Return [x, y] of the center of cell containing provided text 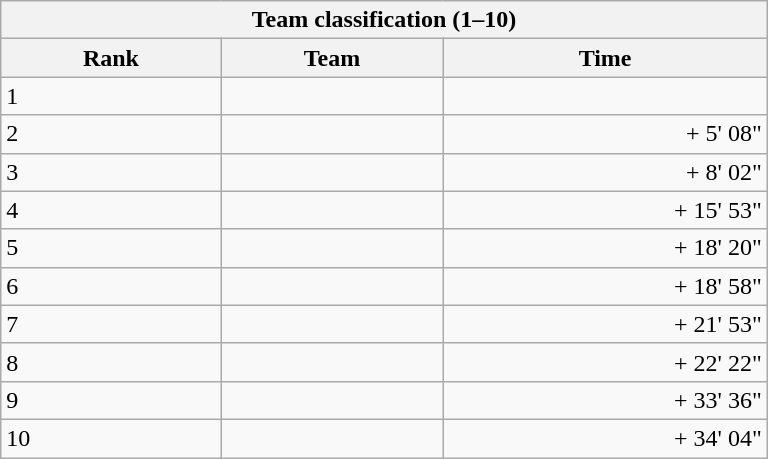
10 [111, 438]
Team [332, 58]
3 [111, 172]
Rank [111, 58]
5 [111, 248]
1 [111, 96]
6 [111, 286]
+ 5' 08" [605, 134]
+ 22' 22" [605, 362]
+ 33' 36" [605, 400]
7 [111, 324]
Time [605, 58]
4 [111, 210]
+ 15' 53" [605, 210]
+ 18' 58" [605, 286]
+ 8' 02" [605, 172]
9 [111, 400]
+ 18' 20" [605, 248]
+ 34' 04" [605, 438]
2 [111, 134]
8 [111, 362]
Team classification (1–10) [384, 20]
+ 21' 53" [605, 324]
